Provide the (x, y) coordinate of the cell's center where the given text is located.  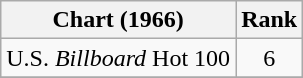
U.S. Billboard Hot 100 (118, 58)
Rank (270, 20)
6 (270, 58)
Chart (1966) (118, 20)
